Pinpoint the cell where the given text exists, returning its [x, y] midpoint coordinate. 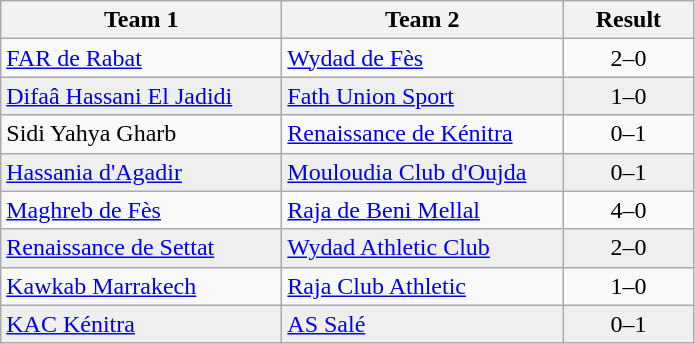
Kawkab Marrakech [142, 286]
Mouloudia Club d'Oujda [422, 172]
Hassania d'Agadir [142, 172]
AS Salé [422, 324]
Team 2 [422, 20]
Team 1 [142, 20]
Raja de Beni Mellal [422, 210]
Sidi Yahya Gharb [142, 134]
Fath Union Sport [422, 96]
4–0 [628, 210]
Wydad de Fès [422, 58]
Raja Club Athletic [422, 286]
Renaissance de Settat [142, 248]
Result [628, 20]
Difaâ Hassani El Jadidi [142, 96]
FAR de Rabat [142, 58]
KAC Kénitra [142, 324]
Wydad Athletic Club [422, 248]
Maghreb de Fès [142, 210]
Renaissance de Kénitra [422, 134]
